Provide the (X, Y) coordinate of the cell's center where the given text is located.  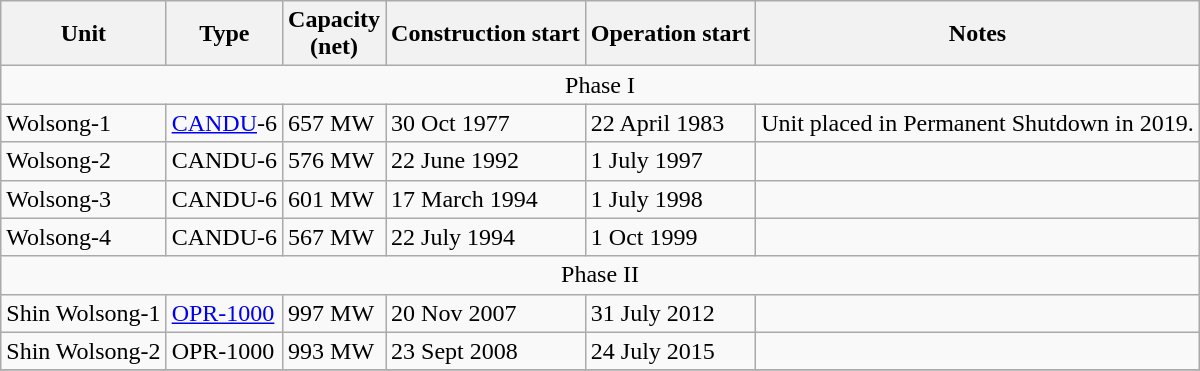
993 MW (334, 351)
24 July 2015 (670, 351)
22 April 1983 (670, 123)
Wolsong-1 (84, 123)
Unit (84, 34)
17 March 1994 (486, 199)
601 MW (334, 199)
23 Sept 2008 (486, 351)
567 MW (334, 237)
Phase I (600, 85)
Wolsong-4 (84, 237)
657 MW (334, 123)
Shin Wolsong-1 (84, 313)
Phase II (600, 275)
1 July 1998 (670, 199)
Wolsong-2 (84, 161)
Shin Wolsong-2 (84, 351)
Notes (978, 34)
22 June 1992 (486, 161)
576 MW (334, 161)
31 July 2012 (670, 313)
Operation start (670, 34)
1 Oct 1999 (670, 237)
30 Oct 1977 (486, 123)
Construction start (486, 34)
22 July 1994 (486, 237)
Wolsong-3 (84, 199)
1 July 1997 (670, 161)
Capacity(net) (334, 34)
997 MW (334, 313)
Unit placed in Permanent Shutdown in 2019. (978, 123)
20 Nov 2007 (486, 313)
Type (224, 34)
